From the cell containing the given text, extract its center point as (x, y) coordinate. 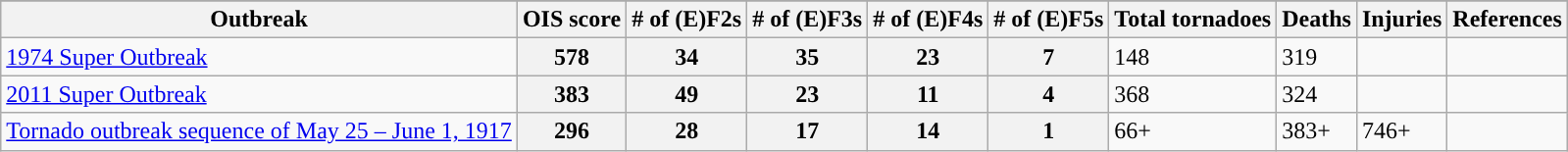
# of (E)F2s (686, 20)
14 (928, 131)
66+ (1192, 131)
1974 Super Outbreak (259, 57)
References (1508, 20)
OIS score (571, 20)
28 (686, 131)
368 (1192, 94)
35 (808, 57)
319 (1317, 57)
4 (1049, 94)
296 (571, 131)
2011 Super Outbreak (259, 94)
1 (1049, 131)
# of (E)F4s (928, 20)
17 (808, 131)
383 (571, 94)
7 (1049, 57)
11 (928, 94)
578 (571, 57)
# of (E)F3s (808, 20)
49 (686, 94)
Deaths (1317, 20)
Total tornadoes (1192, 20)
# of (E)F5s (1049, 20)
34 (686, 57)
Injuries (1401, 20)
746+ (1401, 131)
383+ (1317, 131)
Outbreak (259, 20)
324 (1317, 94)
Tornado outbreak sequence of May 25 – June 1, 1917 (259, 131)
148 (1192, 57)
